Return [X, Y] of the center of cell containing provided text 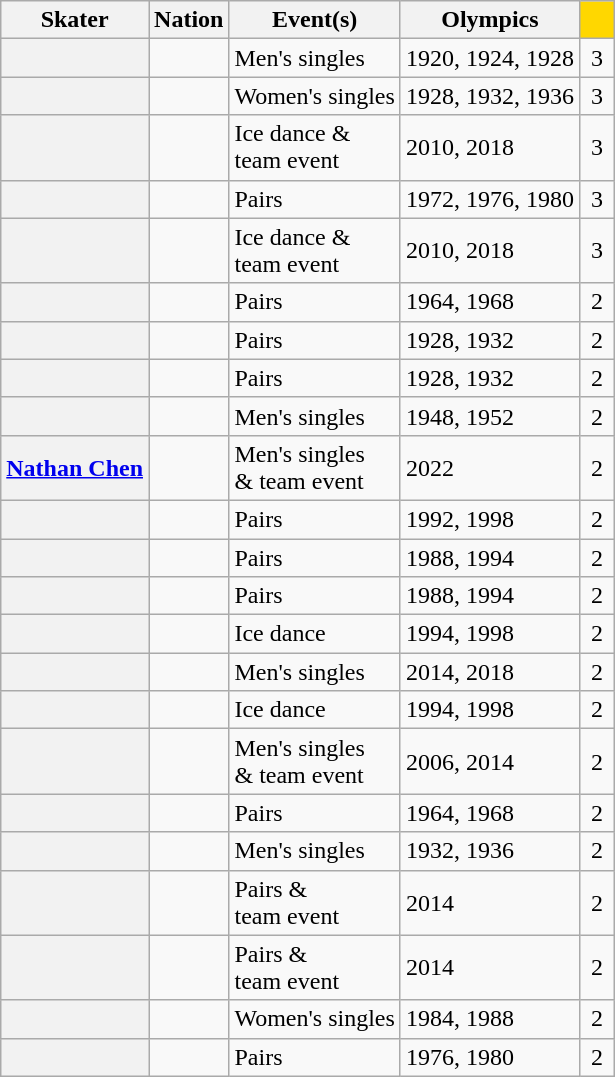
1972, 1976, 1980 [490, 199]
1992, 1998 [490, 519]
Skater [75, 20]
2006, 2014 [490, 762]
2022 [490, 468]
1976, 1980 [490, 1057]
1984, 1988 [490, 1019]
Olympics [490, 20]
Nathan Chen [75, 468]
Event(s) [314, 20]
Nation [189, 20]
1948, 1952 [490, 416]
1932, 1936 [490, 851]
1928, 1932, 1936 [490, 96]
1920, 1924, 1928 [490, 58]
2014, 2018 [490, 672]
